For the text-containing cell, return its midpoint in [X, Y] coordinate format. 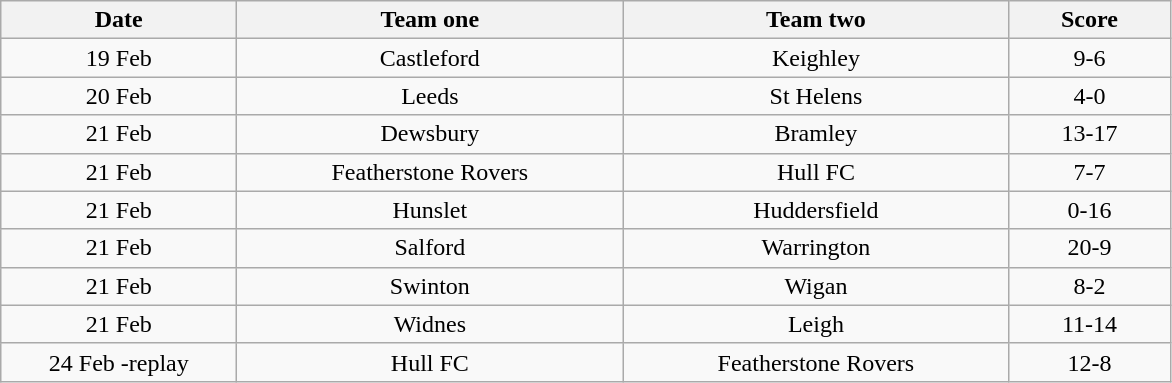
19 Feb [119, 58]
Team one [430, 20]
Dewsbury [430, 134]
Warrington [816, 248]
Castleford [430, 58]
9-6 [1090, 58]
Swinton [430, 286]
Huddersfield [816, 210]
Leeds [430, 96]
20 Feb [119, 96]
0-16 [1090, 210]
7-7 [1090, 172]
Hunslet [430, 210]
13-17 [1090, 134]
Salford [430, 248]
Leigh [816, 324]
Wigan [816, 286]
Team two [816, 20]
12-8 [1090, 362]
Score [1090, 20]
24 Feb -replay [119, 362]
11-14 [1090, 324]
Date [119, 20]
20-9 [1090, 248]
Bramley [816, 134]
4-0 [1090, 96]
8-2 [1090, 286]
St Helens [816, 96]
Keighley [816, 58]
Widnes [430, 324]
